Extract the [x, y] coordinate from the center of the cell holding the provided text.  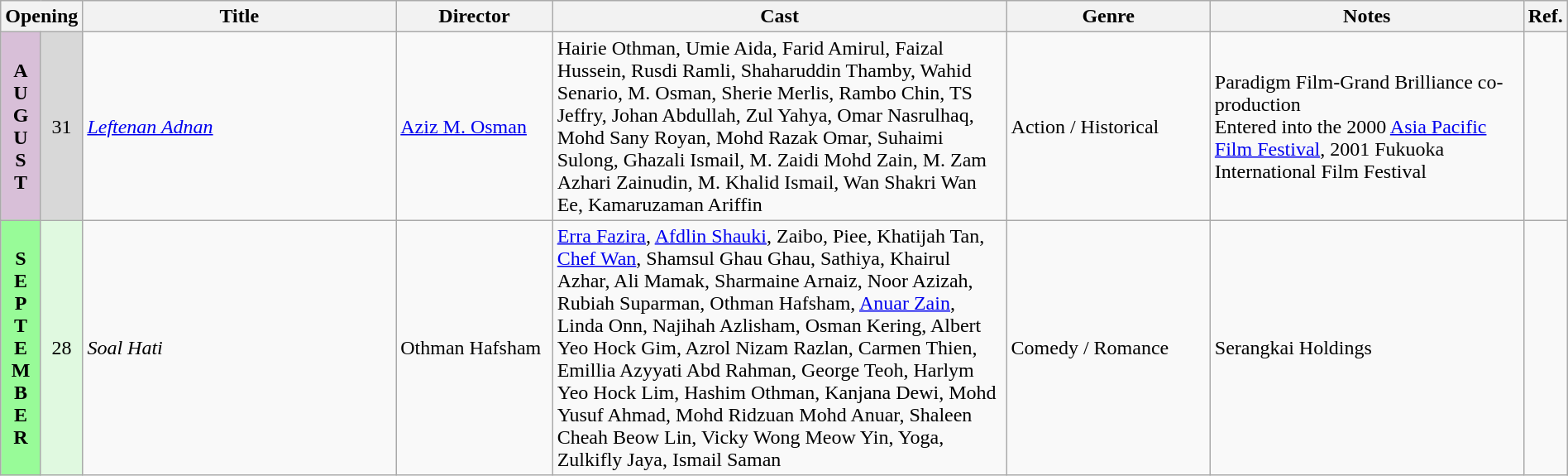
SEPTEMBER [22, 348]
Opening [41, 17]
Leftenan Adnan [240, 126]
Soal Hati [240, 348]
Genre [1108, 17]
Aziz M. Osman [475, 126]
Notes [1366, 17]
Comedy / Romance [1108, 348]
Othman Hafsham [475, 348]
AUGUST [22, 126]
28 [61, 348]
Action / Historical [1108, 126]
Serangkai Holdings [1366, 348]
Cast [779, 17]
Director [475, 17]
Ref. [1545, 17]
Paradigm Film-Grand Brilliance co-productionEntered into the 2000 Asia Pacific Film Festival, 2001 Fukuoka International Film Festival [1366, 126]
Title [240, 17]
31 [61, 126]
